Scan for the cell matching the given text and deliver its (X, Y) coordinate at center. 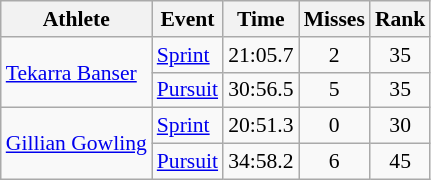
30:56.5 (260, 90)
30 (400, 126)
6 (334, 162)
Rank (400, 19)
21:05.7 (260, 55)
Misses (334, 19)
Tekarra Banser (76, 72)
2 (334, 55)
34:58.2 (260, 162)
Gillian Gowling (76, 144)
0 (334, 126)
Event (188, 19)
20:51.3 (260, 126)
Time (260, 19)
5 (334, 90)
45 (400, 162)
Athlete (76, 19)
